Output the (X, Y) coordinate of the center of the cell containing the given text.  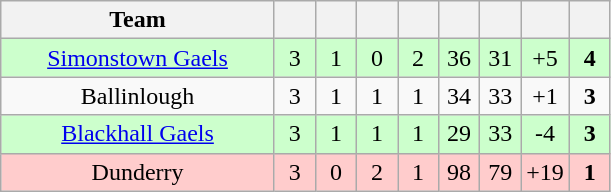
4 (590, 58)
+19 (546, 172)
+5 (546, 58)
Dunderry (138, 172)
79 (500, 172)
36 (460, 58)
29 (460, 134)
34 (460, 96)
Blackhall Gaels (138, 134)
+1 (546, 96)
31 (500, 58)
98 (460, 172)
Simonstown Gaels (138, 58)
Ballinlough (138, 96)
-4 (546, 134)
Team (138, 20)
